Determine the [x, y] coordinate at the center of the cell enclosing the given text.  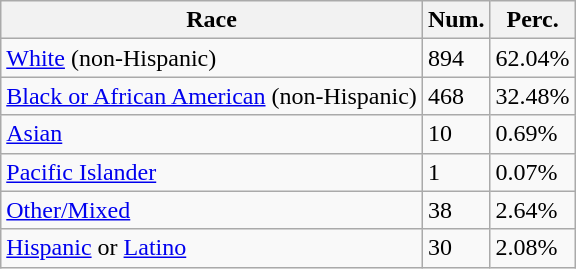
32.48% [532, 96]
62.04% [532, 58]
Hispanic or Latino [212, 248]
1 [456, 172]
Perc. [532, 20]
468 [456, 96]
Other/Mixed [212, 210]
2.08% [532, 248]
0.07% [532, 172]
30 [456, 248]
Pacific Islander [212, 172]
White (non-Hispanic) [212, 58]
Asian [212, 134]
2.64% [532, 210]
38 [456, 210]
Black or African American (non-Hispanic) [212, 96]
894 [456, 58]
Num. [456, 20]
10 [456, 134]
Race [212, 20]
0.69% [532, 134]
